Provide the (X, Y) coordinate of the cell's center where the given text is located.  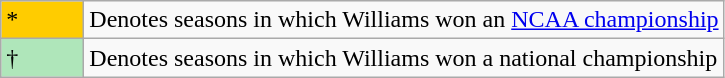
Denotes seasons in which Williams won a national championship (404, 58)
Denotes seasons in which Williams won an NCAA championship (404, 20)
† (42, 58)
* (42, 20)
